Search for the cell housing the specified text and yield its [x, y] center coordinate. 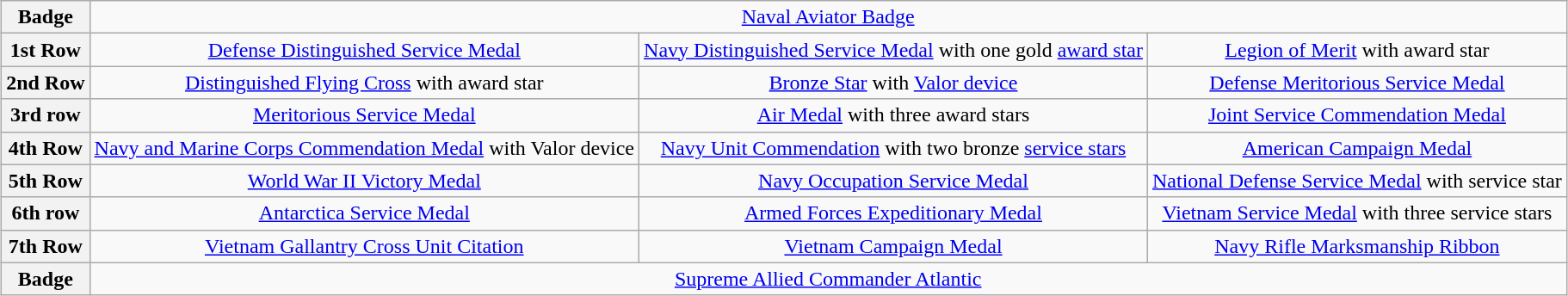
4th Row [46, 148]
Joint Service Commendation Medal [1356, 115]
Navy Unit Commendation with two bronze service stars [893, 148]
Vietnam Gallantry Cross Unit Citation [364, 246]
Navy Rifle Marksmanship Ribbon [1356, 246]
Bronze Star with Valor device [893, 83]
Vietnam Campaign Medal [893, 246]
Supreme Allied Commander Atlantic [828, 279]
World War II Victory Medal [364, 181]
2nd Row [46, 83]
6th row [46, 213]
Navy Occupation Service Medal [893, 181]
Distinguished Flying Cross with award star [364, 83]
Defense Distinguished Service Medal [364, 50]
National Defense Service Medal with service star [1356, 181]
Navy Distinguished Service Medal with one gold award star [893, 50]
Vietnam Service Medal with three service stars [1356, 213]
3rd row [46, 115]
7th Row [46, 246]
American Campaign Medal [1356, 148]
Legion of Merit with award star [1356, 50]
Meritorious Service Medal [364, 115]
Air Medal with three award stars [893, 115]
Defense Meritorious Service Medal [1356, 83]
Antarctica Service Medal [364, 213]
Naval Aviator Badge [828, 17]
5th Row [46, 181]
1st Row [46, 50]
Armed Forces Expeditionary Medal [893, 213]
Navy and Marine Corps Commendation Medal with Valor device [364, 148]
